Capture the cell that displays the provided text and extract its (x, y) central coordinate. 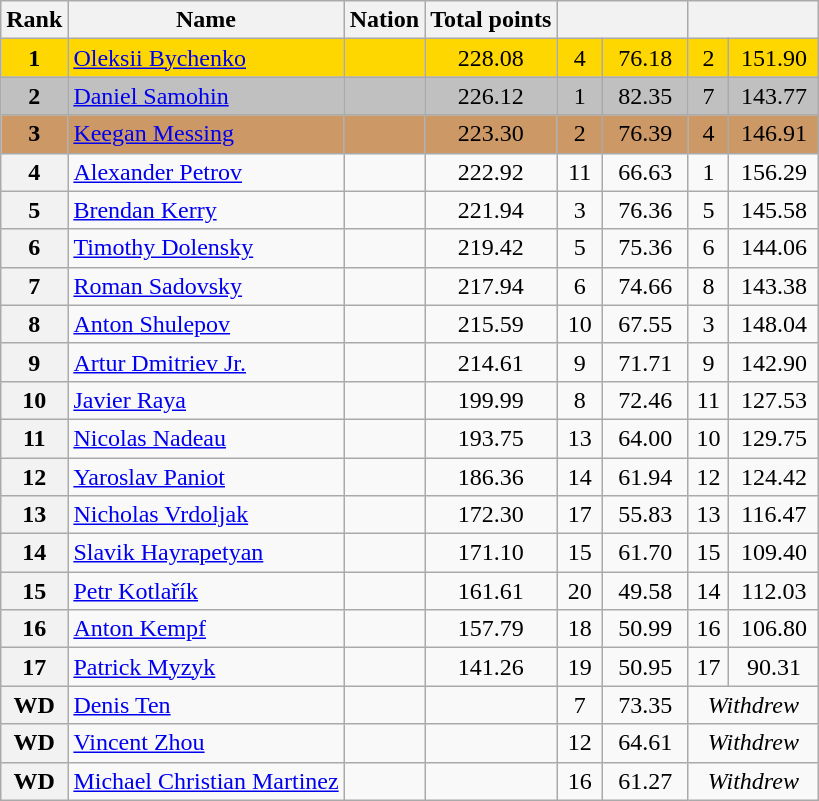
214.61 (491, 362)
215.59 (491, 324)
76.36 (646, 210)
127.53 (774, 400)
Roman Sadovsky (206, 286)
151.90 (774, 58)
Brendan Kerry (206, 210)
106.80 (774, 629)
161.61 (491, 591)
186.36 (491, 477)
109.40 (774, 553)
61.27 (646, 781)
Anton Kempf (206, 629)
144.06 (774, 248)
61.70 (646, 553)
50.95 (646, 667)
Nation (384, 20)
82.35 (646, 96)
Patrick Myzyk (206, 667)
222.92 (491, 172)
49.58 (646, 591)
223.30 (491, 134)
217.94 (491, 286)
Michael Christian Martinez (206, 781)
67.55 (646, 324)
18 (580, 629)
61.94 (646, 477)
72.46 (646, 400)
Slavik Hayrapetyan (206, 553)
Denis Ten (206, 705)
171.10 (491, 553)
64.61 (646, 743)
55.83 (646, 515)
Alexander Petrov (206, 172)
76.39 (646, 134)
129.75 (774, 438)
157.79 (491, 629)
112.03 (774, 591)
71.71 (646, 362)
75.36 (646, 248)
145.58 (774, 210)
Name (206, 20)
141.26 (491, 667)
148.04 (774, 324)
142.90 (774, 362)
Nicholas Vrdoljak (206, 515)
76.18 (646, 58)
226.12 (491, 96)
Javier Raya (206, 400)
19 (580, 667)
74.66 (646, 286)
146.91 (774, 134)
Vincent Zhou (206, 743)
73.35 (646, 705)
219.42 (491, 248)
Oleksii Bychenko (206, 58)
228.08 (491, 58)
143.77 (774, 96)
64.00 (646, 438)
Nicolas Nadeau (206, 438)
193.75 (491, 438)
143.38 (774, 286)
Anton Shulepov (206, 324)
Artur Dmitriev Jr. (206, 362)
116.47 (774, 515)
156.29 (774, 172)
172.30 (491, 515)
Rank (34, 20)
199.99 (491, 400)
124.42 (774, 477)
20 (580, 591)
Yaroslav Paniot (206, 477)
Daniel Samohin (206, 96)
Petr Kotlařík (206, 591)
Total points (491, 20)
90.31 (774, 667)
66.63 (646, 172)
Timothy Dolensky (206, 248)
221.94 (491, 210)
Keegan Messing (206, 134)
50.99 (646, 629)
